Search for the cell housing the specified text and yield its (x, y) center coordinate. 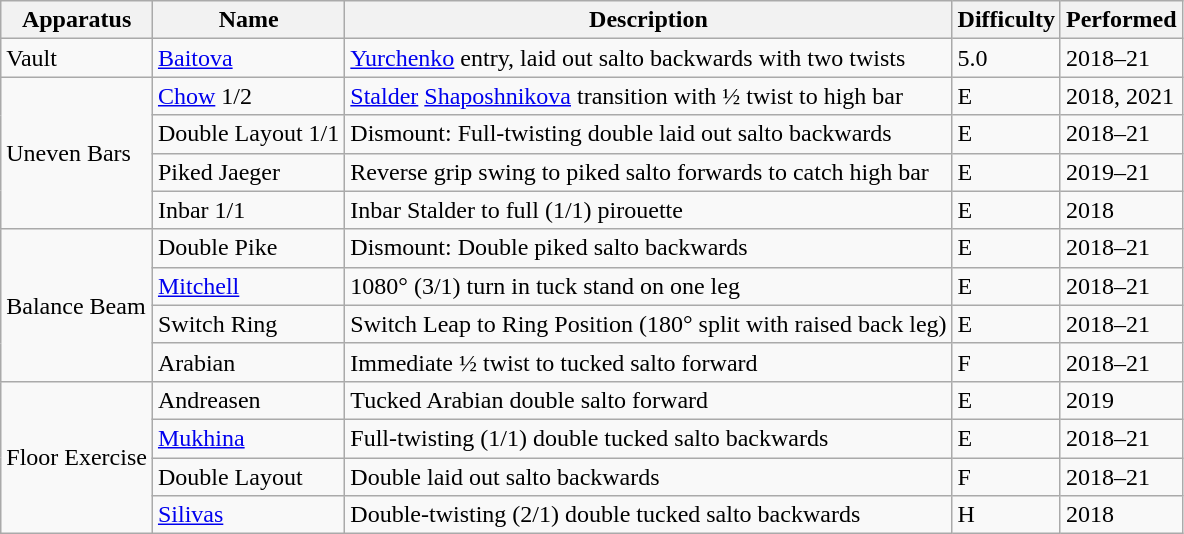
Balance Beam (77, 305)
Performed (1121, 20)
Baitova (248, 58)
Inbar 1/1 (248, 210)
Double laid out salto backwards (648, 477)
Name (248, 20)
Piked Jaeger (248, 172)
Dismount: Double piked salto backwards (648, 248)
Stalder Shaposhnikova transition with ½ twist to high bar (648, 96)
Floor Exercise (77, 457)
2018, 2021 (1121, 96)
Double Pike (248, 248)
Switch Ring (248, 324)
Switch Leap to Ring Position (180° split with raised back leg) (648, 324)
Andreasen (248, 400)
Mukhina (248, 438)
Arabian (248, 362)
Reverse grip swing to piked salto forwards to catch high bar (648, 172)
Difficulty (1006, 20)
Description (648, 20)
Vault (77, 58)
Chow 1/2 (248, 96)
Double Layout 1/1 (248, 134)
Silivas (248, 515)
5.0 (1006, 58)
Mitchell (248, 286)
Double Layout (248, 477)
Yurchenko entry, laid out salto backwards with two twists (648, 58)
1080° (3/1) turn in tuck stand on one leg (648, 286)
Inbar Stalder to full (1/1) pirouette (648, 210)
Immediate ½ twist to tucked salto forward (648, 362)
Apparatus (77, 20)
H (1006, 515)
2019 (1121, 400)
Tucked Arabian double salto forward (648, 400)
Dismount: Full-twisting double laid out salto backwards (648, 134)
Uneven Bars (77, 153)
2019–21 (1121, 172)
Full-twisting (1/1) double tucked salto backwards (648, 438)
Double-twisting (2/1) double tucked salto backwards (648, 515)
